Return the [x, y] coordinate for the center point of the cell that contains the specified text.  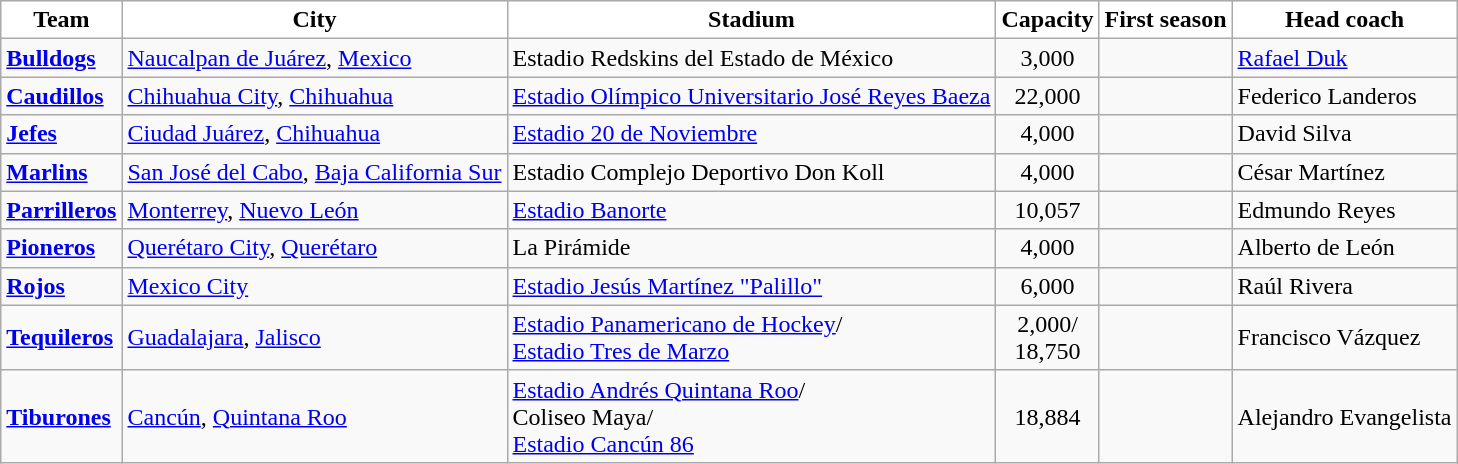
2,000/18,750 [1048, 338]
Parrilleros [62, 210]
City [314, 20]
Raúl Rivera [1344, 286]
Monterrey, Nuevo León [314, 210]
Bulldogs [62, 58]
Caudillos [62, 96]
Capacity [1048, 20]
Cancún, Quintana Roo [314, 416]
Querétaro City, Querétaro [314, 248]
Jefes [62, 134]
Estadio Jesús Martínez "Palillo" [752, 286]
Edmundo Reyes [1344, 210]
First season [1166, 20]
David Silva [1344, 134]
Pioneros [62, 248]
La Pirámide [752, 248]
18,884 [1048, 416]
10,057 [1048, 210]
Stadium [752, 20]
Federico Landeros [1344, 96]
Estadio Panamericano de Hockey/Estadio Tres de Marzo [752, 338]
Rojos [62, 286]
Tequileros [62, 338]
Alberto de León [1344, 248]
Guadalajara, Jalisco [314, 338]
Marlins [62, 172]
Estadio Complejo Deportivo Don Koll [752, 172]
Chihuahua City, Chihuahua [314, 96]
Ciudad Juárez, Chihuahua [314, 134]
Estadio Andrés Quintana Roo/Coliseo Maya/Estadio Cancún 86 [752, 416]
Francisco Vázquez [1344, 338]
Estadio Redskins del Estado de México [752, 58]
César Martínez [1344, 172]
Rafael Duk [1344, 58]
San José del Cabo, Baja California Sur [314, 172]
Mexico City [314, 286]
Estadio Banorte [752, 210]
6,000 [1048, 286]
Estadio Olímpico Universitario José Reyes Baeza [752, 96]
Head coach [1344, 20]
Naucalpan de Juárez, Mexico [314, 58]
Alejandro Evangelista [1344, 416]
Tiburones [62, 416]
22,000 [1048, 96]
3,000 [1048, 58]
Estadio 20 de Noviembre [752, 134]
Team [62, 20]
